Detect which cell encompasses the target text, then output its (x, y) center coordinate. 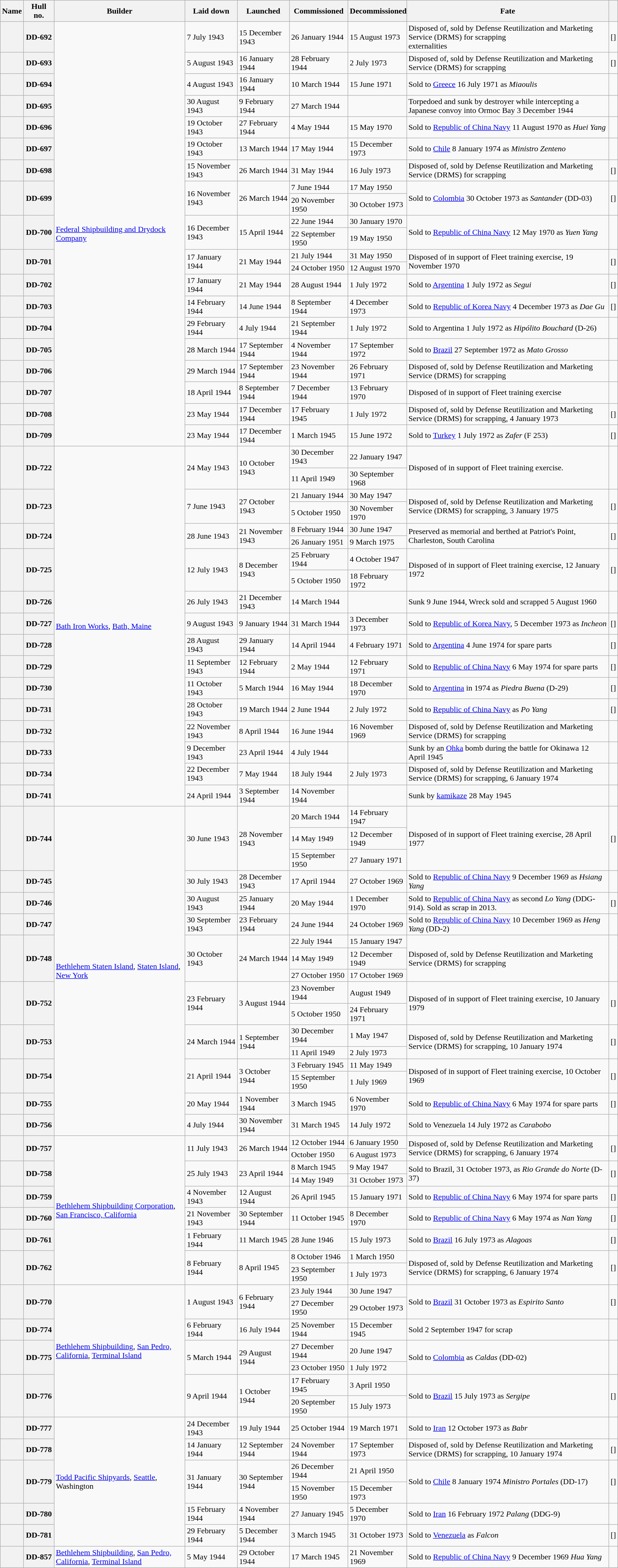
Sold to Republic of China Navy 11 August 1970 as Huei Yang (508, 127)
28 December 1943 (263, 881)
29 August 1944 (263, 1357)
Sold to Republic of China Navy as second Lo Yang (DDG-914). Sold as scrap in 2013. (508, 903)
26 December 1944 (319, 1471)
26 January 1944 (319, 37)
19 March 1944 (263, 709)
5 August 1943 (211, 63)
Disposed of, sold by Defense Reutilization and Marketing Service (DRMS) for scrappingexternalities (508, 37)
27 January 1945 (319, 1514)
25 October 1944 (319, 1428)
8 March 1945 (319, 1167)
7 December 1944 (319, 392)
DD-709 (39, 435)
Sold to Venezuela 14 July 1972 as Carabobo (508, 1125)
DD-705 (39, 349)
17 September 1972 (377, 349)
Disposed of in support of Fleet training exercise. (508, 468)
20 June 1947 (377, 1351)
DD-693 (39, 63)
3 September 1944 (263, 795)
22 July 1944 (319, 942)
9 December 1943 (211, 752)
7 May 1944 (263, 774)
DD-704 (39, 328)
Sunk 9 June 1944, Wreck sold and scrapped 5 August 1960 (508, 602)
DD-754 (39, 1076)
29 March 1944 (211, 371)
4 May 1944 (319, 127)
Sold to Brazil, 31 October 1973, as Rio Grande do Norte (D-37) (508, 1173)
22 September 1950 (319, 238)
October 1950 (319, 1155)
21 July 1944 (319, 255)
21 April 1944 (211, 1076)
Sold to Republic of China Navy 9 December 1969 Hua Yang (508, 1557)
Disposed of in support of Fleet training exercise, 19 November 1970 (508, 262)
DD-745 (39, 881)
9 March 1975 (377, 542)
DD-707 (39, 392)
August 1949 (377, 993)
17 April 1944 (319, 881)
11 March 1945 (263, 1240)
Disposed of in support of Fleet training exercise, 12 January 1972 (508, 570)
7 June 1944 (319, 187)
Commissioned (319, 11)
20 September 1950 (319, 1406)
11 October 1945 (319, 1219)
14 January 1944 (211, 1449)
DD-759 (39, 1197)
Sold to Chile 8 January 1974 Ministro Portales (DD-17) (508, 1481)
31 May 1944 (319, 170)
DD-706 (39, 371)
3 February 1945 (319, 1065)
14 November 1944 (319, 795)
28 February 1944 (319, 63)
28 October 1943 (211, 709)
31 May 1950 (377, 255)
26 January 1951 (319, 542)
28 June 1943 (211, 536)
DD-703 (39, 306)
9 February 1944 (263, 106)
Sold to Colombia as Caldas (DD-02) (508, 1357)
16 December 1943 (211, 232)
24 April 1944 (211, 795)
27 October 1943 (263, 506)
DD-692 (39, 37)
18 February 1972 (377, 581)
DD-697 (39, 149)
9 January 1944 (263, 624)
9 August 1943 (211, 624)
Decommissioned (377, 11)
15 January 1947 (377, 942)
1 August 1943 (211, 1302)
29 October 1944 (263, 1557)
25 February 1944 (319, 559)
Sold to Iran 16 February 1972 Palang (DDG-9) (508, 1514)
Sold to Republic of China Navy 12 May 1970 as Yuen Yang (508, 232)
26 February 1971 (377, 371)
27 December 1950 (319, 1308)
4 October 1947 (377, 559)
8 April 1944 (263, 731)
3 April 1950 (377, 1385)
DD-753 (39, 1042)
DD-758 (39, 1173)
Sunk by kamikaze 28 May 1945 (508, 795)
22 January 1947 (377, 457)
DD-780 (39, 1514)
1 July 1969 (377, 1082)
Todd Pacific Shipyards, Seattle, Washington (120, 1481)
11 May 1949 (377, 1065)
19 March 1971 (377, 1428)
24 October 1969 (377, 925)
26 July 1943 (211, 602)
9 April 1944 (211, 1396)
DD-701 (39, 262)
3 August 1944 (263, 1003)
27 March 1944 (319, 106)
6 January 1950 (377, 1142)
DD-781 (39, 1536)
DD-744 (39, 838)
12 February 1971 (377, 666)
30 May 1947 (377, 495)
4 November 1943 (211, 1197)
22 December 1943 (211, 774)
DD-756 (39, 1125)
5 May 1944 (211, 1557)
6 August 1973 (377, 1155)
DD-752 (39, 1003)
DD-734 (39, 774)
11 October 1943 (211, 688)
Sold to Brazil 16 July 1973 as Alagoas (508, 1240)
18 July 1944 (319, 774)
24 May 1943 (211, 468)
14 June 1944 (263, 306)
2 July 1972 (377, 709)
15 November 1943 (211, 170)
DD-730 (39, 688)
1 March 1950 (377, 1257)
Sold to Republic of Korea Navy 4 December 1973 as Dae Gu (508, 306)
15 November 1950 (319, 1492)
DD-726 (39, 602)
30 October 1973 (377, 204)
29 October 1973 (377, 1308)
15 January 1971 (377, 1197)
DD-778 (39, 1449)
Sold to Turkey 1 July 1972 as Zafer (F 253) (508, 435)
14 April 1944 (319, 645)
30 July 1943 (211, 881)
DD-725 (39, 570)
DD-747 (39, 925)
21 September 1944 (319, 328)
DD-724 (39, 536)
16 November 1943 (211, 198)
16 November 1969 (377, 731)
DD-760 (39, 1219)
27 January 1971 (377, 860)
21 April 1950 (377, 1471)
25 November 1944 (319, 1330)
27 October 1950 (319, 976)
DD-757 (39, 1148)
Sold to Republic of China Navy 10 December 1969 as Heng Yang (DD-2) (508, 925)
12 August 1944 (263, 1197)
Federal Shipbuilding and Drydock Company (120, 234)
6 November 1970 (377, 1104)
15 May 1970 (377, 127)
Name (12, 11)
8 December 1970 (377, 1219)
DD-741 (39, 795)
DD-761 (39, 1240)
19 May 1950 (377, 238)
Disposed of, sold by Defense Reutilization and Marketing Service (DRMS) for scrapping, 3 January 1975 (508, 506)
30 September 1968 (377, 478)
17 September 1973 (377, 1449)
Disposed of in support of Fleet training exercise, 10 January 1979 (508, 1003)
11 September 1943 (211, 666)
25 January 1944 (263, 903)
DD-696 (39, 127)
Torpedoed and sunk by destroyer while intercepting a Japanese convoy into Ormoc Bay 3 December 1944 (508, 106)
7 June 1943 (211, 506)
DD-776 (39, 1396)
5 December 1944 (263, 1536)
1 July 1973 (377, 1274)
Bethlehem Staten Island, Staten Island, New York (120, 971)
DD-695 (39, 106)
2 June 1944 (319, 709)
13 March 1944 (263, 149)
3 December 1973 (377, 624)
14 February 1944 (211, 306)
DD-728 (39, 645)
Sold 2 September 1947 for scrap (508, 1330)
10 March 1944 (319, 85)
DD-746 (39, 903)
Bath Iron Works, Bath, Maine (120, 626)
21 January 1944 (319, 495)
28 August 1943 (211, 645)
7 July 1943 (211, 37)
Sold to Republic of China Navy as Po Yang (508, 709)
12 September 1944 (263, 1449)
24 December 1943 (211, 1428)
17 October 1969 (377, 976)
30 January 1970 (377, 221)
14 July 1972 (377, 1125)
30 September 1943 (211, 925)
3 October 1944 (263, 1076)
DD-723 (39, 506)
28 August 1944 (319, 285)
14 March 1944 (319, 602)
5 December 1970 (377, 1514)
Laid down (211, 11)
DD-708 (39, 414)
DD-729 (39, 666)
16 May 1944 (319, 688)
DD-775 (39, 1357)
Sold to Argentina 1 July 1972 as Segui (508, 285)
24 November 1944 (319, 1449)
Hull no. (39, 11)
25 July 1943 (211, 1173)
23 July 1944 (319, 1291)
DD-779 (39, 1481)
1 November 1944 (263, 1104)
Sold to Republic of Korea Navy, 5 December 1973 as Incheon (508, 624)
4 February 1971 (377, 645)
15 June 1972 (377, 435)
Sold to Republic of China Navy 6 May 1974 as Nan Yang (508, 1219)
18 April 1944 (211, 392)
19 July 1944 (263, 1428)
Sold to Argentina 4 June 1974 for spare parts (508, 645)
8 October 1946 (319, 1257)
23 September 1950 (319, 1274)
DD-722 (39, 468)
DD-770 (39, 1302)
22 November 1943 (211, 731)
31 January 1944 (211, 1481)
24 June 1944 (319, 925)
20 November 1950 (319, 204)
Sold to Iran 12 October 1973 as Babr (508, 1428)
15 December 1945 (377, 1330)
DD-777 (39, 1428)
Sold to Brazil 31 October 1973 as Espirito Santo (508, 1302)
8 April 1945 (263, 1267)
20 March 1944 (319, 817)
Fate (508, 11)
28 March 1944 (211, 349)
17 March 1945 (319, 1557)
DD-698 (39, 170)
1 September 1944 (263, 1042)
DD-694 (39, 85)
DD-755 (39, 1104)
23 October 1950 (319, 1368)
DD-700 (39, 232)
Sold to Venezuela as Falcon (508, 1536)
27 October 1969 (377, 881)
1 March 1945 (319, 435)
1 October 1944 (263, 1396)
17 May 1944 (319, 149)
Disposed of, sold by Defense Reutilization and Marketing Service (DRMS) for scrapping, 4 January 1973 (508, 414)
Disposed of in support of Fleet training exercise, 28 April 1977 (508, 838)
DD-733 (39, 752)
Builder (120, 11)
31 March 1945 (319, 1125)
Sold to Argentina in 1974 as Piedra Buena (D-29) (508, 688)
12 February 1944 (263, 666)
30 October 1943 (211, 958)
15 April 1944 (263, 232)
Sold to Brazil 15 July 1973 as Sergipe (508, 1396)
Sold to Argentina 1 July 1972 as Hipólito Bouchard (D-26) (508, 328)
14 February 1947 (377, 817)
DD-699 (39, 198)
Preserved as memorial and berthed at Patriot's Point, Charleston, South Carolina (508, 536)
30 December 1943 (319, 457)
Sunk by an Ohka bomb during the battle for Okinawa 12 April 1945 (508, 752)
11 July 1943 (211, 1148)
28 June 1946 (319, 1240)
24 February 1971 (377, 1014)
15 June 1971 (377, 85)
12 July 1943 (211, 570)
31 March 1944 (319, 624)
DD-857 (39, 1557)
27 February 1944 (263, 127)
24 October 1950 (319, 268)
30 December 1944 (319, 1036)
28 November 1943 (263, 838)
Sold to Greece 16 July 1971 as Miaoulis (508, 85)
Launched (263, 11)
9 May 1947 (377, 1167)
Bethlehem Shipbuilding Corporation, San Francisco, California (120, 1210)
30 November 1944 (263, 1125)
DD-774 (39, 1330)
29 January 1944 (263, 645)
15 August 1973 (377, 37)
DD-727 (39, 624)
Disposed of in support of Fleet training exercise, 10 October 1969 (508, 1076)
30 November 1970 (377, 513)
1 May 1947 (377, 1036)
DD-762 (39, 1267)
21 November 1969 (377, 1557)
Disposed of in support of Fleet training exercise (508, 392)
16 July 1973 (377, 170)
DD-748 (39, 958)
10 October 1943 (263, 468)
13 February 1970 (377, 392)
15 December 1943 (263, 37)
30 June 1943 (211, 838)
1 February 1944 (211, 1240)
Sold to Chile 8 January 1974 as Ministro Zenteno (508, 149)
1 December 1970 (377, 903)
Sold to Brazil 27 September 1972 as Mato Grosso (508, 349)
DD-702 (39, 285)
12 October 1944 (319, 1142)
DD-731 (39, 709)
16 June 1944 (319, 731)
2 May 1944 (319, 666)
27 December 1944 (319, 1351)
22 June 1944 (319, 221)
DD-732 (39, 731)
16 July 1944 (263, 1330)
26 April 1945 (319, 1197)
Sold to Colombia 30 October 1973 as Santander (DD-03) (508, 198)
18 December 1970 (377, 688)
15 February 1944 (211, 1514)
Sold to Republic of China Navy 9 December 1969 as Hsiang Yang (508, 881)
21 December 1943 (263, 602)
4 August 1943 (211, 85)
12 August 1970 (377, 268)
17 May 1950 (377, 187)
8 December 1943 (263, 570)
4 December 1973 (377, 306)
